Return the [X, Y] coordinate for the center point of the cell that contains the specified text.  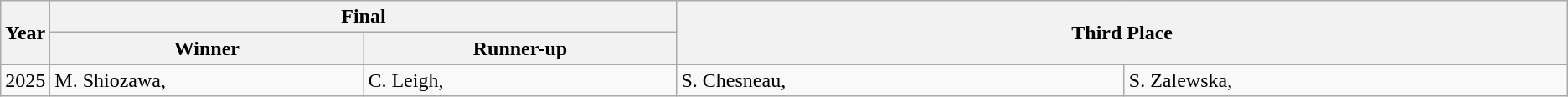
M. Shiozawa, [207, 80]
Final [364, 17]
Third Place [1122, 33]
Year [25, 33]
2025 [25, 80]
C. Leigh, [520, 80]
Winner [207, 48]
Runner-up [520, 48]
S. Zalewska, [1345, 80]
S. Chesneau, [900, 80]
